From the cell containing the given text, extract its center point as [X, Y] coordinate. 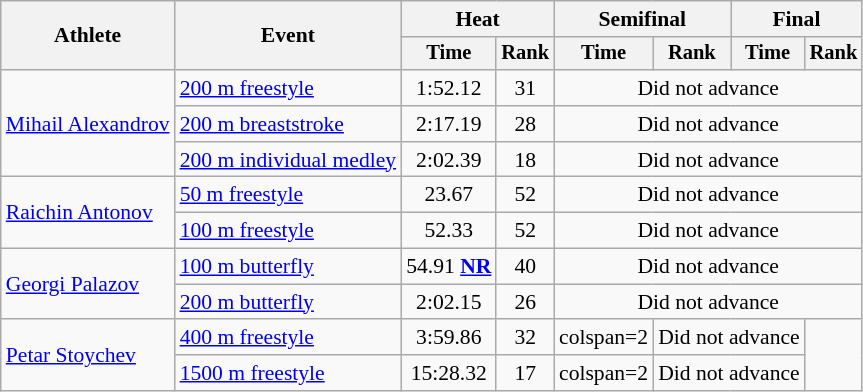
17 [525, 373]
100 m butterfly [288, 267]
Mihail Alexandrov [88, 124]
18 [525, 160]
2:02.15 [448, 302]
50 m freestyle [288, 195]
23.67 [448, 195]
Event [288, 36]
3:59.86 [448, 338]
32 [525, 338]
28 [525, 124]
Final [797, 19]
Semifinal [642, 19]
1:52.12 [448, 88]
52.33 [448, 231]
1500 m freestyle [288, 373]
200 m breaststroke [288, 124]
31 [525, 88]
Georgi Palazov [88, 284]
54.91 NR [448, 267]
2:17.19 [448, 124]
200 m individual medley [288, 160]
400 m freestyle [288, 338]
200 m butterfly [288, 302]
2:02.39 [448, 160]
Athlete [88, 36]
26 [525, 302]
Heat [478, 19]
200 m freestyle [288, 88]
Petar Stoychev [88, 356]
100 m freestyle [288, 231]
15:28.32 [448, 373]
40 [525, 267]
Raichin Antonov [88, 212]
